Output the (x, y) coordinate of the center of the cell containing the given text.  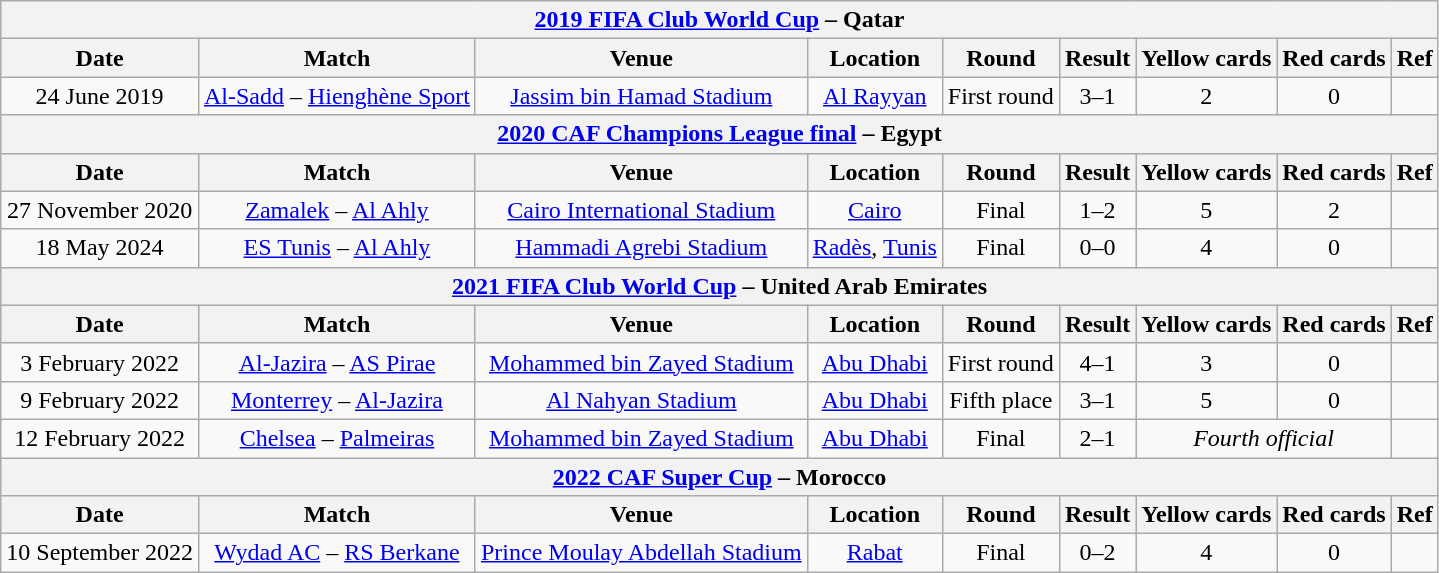
0–2 (1097, 553)
Wydad AC – RS Berkane (336, 553)
2021 FIFA Club World Cup – United Arab Emirates (720, 286)
4–1 (1097, 362)
2020 CAF Champions League final – Egypt (720, 134)
Prince Moulay Abdellah Stadium (641, 553)
Al Rayyan (874, 96)
Hammadi Agrebi Stadium (641, 248)
10 September 2022 (100, 553)
Al-Sadd – Hienghène Sport (336, 96)
12 February 2022 (100, 438)
2022 CAF Super Cup – Morocco (720, 477)
2019 FIFA Club World Cup – Qatar (720, 20)
Fourth official (1264, 438)
9 February 2022 (100, 400)
24 June 2019 (100, 96)
Al-Jazira – AS Pirae (336, 362)
0–0 (1097, 248)
Fifth place (1000, 400)
Cairo (874, 210)
Rabat (874, 553)
Chelsea – Palmeiras (336, 438)
Monterrey – Al-Jazira (336, 400)
1–2 (1097, 210)
ES Tunis – Al Ahly (336, 248)
Cairo International Stadium (641, 210)
3 February 2022 (100, 362)
Radès, Tunis (874, 248)
3 (1206, 362)
Zamalek – Al Ahly (336, 210)
Al Nahyan Stadium (641, 400)
2–1 (1097, 438)
Jassim bin Hamad Stadium (641, 96)
18 May 2024 (100, 248)
27 November 2020 (100, 210)
